Output the [X, Y] coordinate of the center of the cell containing the given text.  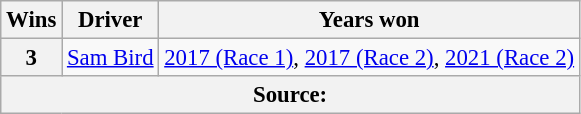
Driver [110, 20]
3 [32, 58]
2017 (Race 1), 2017 (Race 2), 2021 (Race 2) [370, 58]
Sam Bird [110, 58]
Source: [290, 95]
Years won [370, 20]
Wins [32, 20]
